Find where the given text appears and provide that cell's center as (X, Y) coordinate. 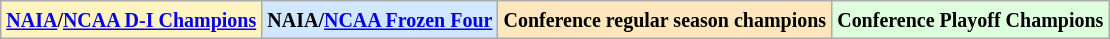
NAIA/NCAA Frozen Four (380, 20)
NAIA/NCAA D-I Champions (132, 20)
Conference Playoff Champions (970, 20)
Conference regular season champions (665, 20)
